Identify which cell holds the provided text, then report its [x, y] central coordinate. 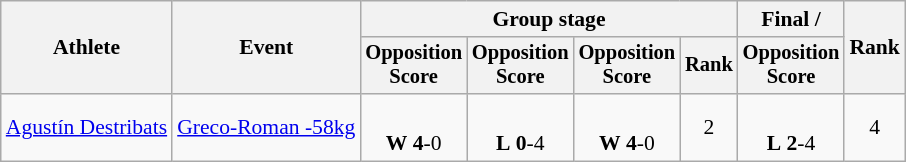
Athlete [86, 48]
Final / [792, 19]
L 2-4 [792, 128]
L 0-4 [520, 128]
4 [874, 128]
Event [266, 48]
Group stage [548, 19]
Greco-Roman -58kg [266, 128]
Agustín Destribats [86, 128]
2 [709, 128]
